Determine the (x, y) coordinate at the center of the cell enclosing the given text.  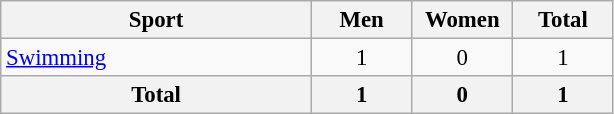
Swimming (156, 58)
Sport (156, 20)
Men (362, 20)
Women (462, 20)
